Output the (X, Y) coordinate of the center of the cell containing the given text.  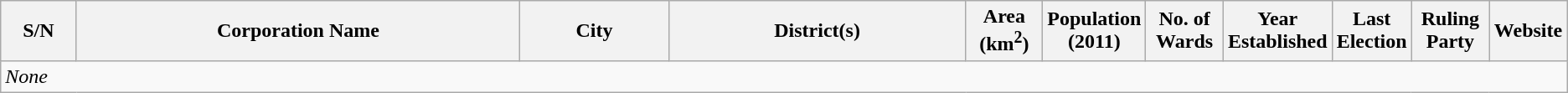
Website (1529, 31)
Area (km2) (1004, 31)
Year Established (1277, 31)
None (784, 76)
District(s) (818, 31)
No. of Wards (1184, 31)
Corporation Name (298, 31)
Population (2011) (1094, 31)
City (595, 31)
Ruling Party (1451, 31)
S/N (39, 31)
Last Election (1372, 31)
